Locate the cell with the specified text and output its [x, y] center coordinate. 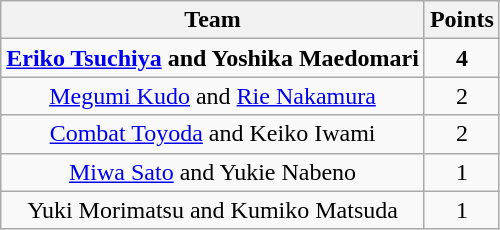
Team [213, 20]
4 [462, 58]
Miwa Sato and Yukie Nabeno [213, 172]
Points [462, 20]
Megumi Kudo and Rie Nakamura [213, 96]
Yuki Morimatsu and Kumiko Matsuda [213, 210]
Eriko Tsuchiya and Yoshika Maedomari [213, 58]
Combat Toyoda and Keiko Iwami [213, 134]
